Detect which cell encompasses the target text, then output its (x, y) center coordinate. 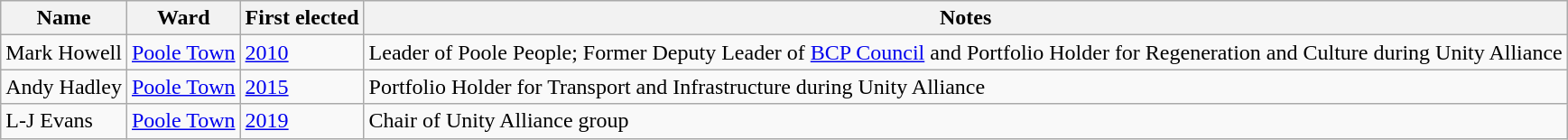
L-J Evans (64, 121)
Portfolio Holder for Transport and Infrastructure during Unity Alliance (966, 87)
2015 (302, 87)
Mark Howell (64, 52)
First elected (302, 18)
Andy Hadley (64, 87)
Chair of Unity Alliance group (966, 121)
Leader of Poole People; Former Deputy Leader of BCP Council and Portfolio Holder for Regeneration and Culture during Unity Alliance (966, 52)
2019 (302, 121)
Ward (183, 18)
2010 (302, 52)
Name (64, 18)
Notes (966, 18)
